Return [x, y] of the center of cell containing provided text 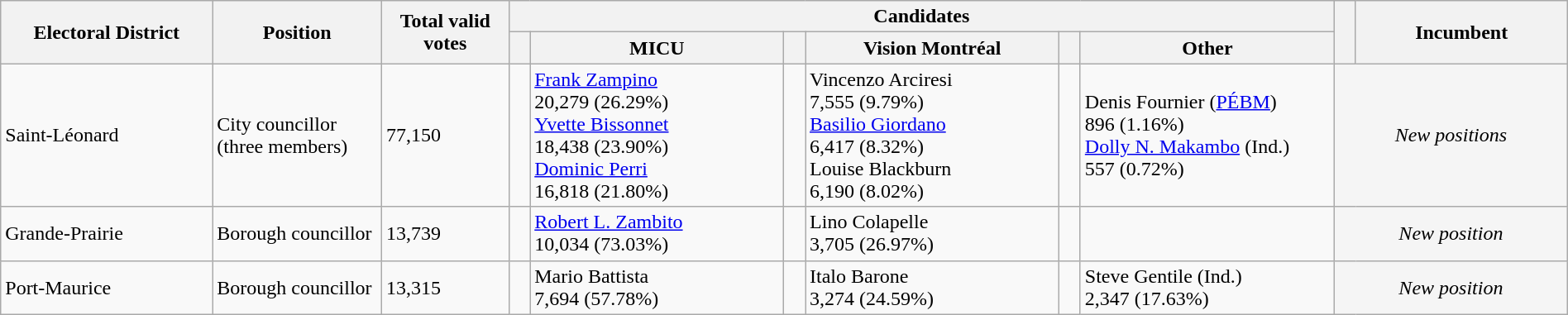
13,739 [446, 233]
Saint-Léonard [107, 136]
Vision Montréal [933, 48]
Frank Zampino20,279 (26.29%)Yvette Bissonnet18,438 (23.90%)Dominic Perri16,818 (21.80%) [657, 136]
77,150 [446, 136]
Grande-Prairie [107, 233]
Italo Barone3,274 (24.59%) [933, 288]
Other [1207, 48]
Port-Maurice [107, 288]
Candidates [921, 17]
Robert L. Zambito10,034 (73.03%) [657, 233]
Incumbent [1461, 32]
Electoral District [107, 32]
Mario Battista7,694 (57.78%) [657, 288]
Position [298, 32]
Total valid votes [446, 32]
New positions [1451, 136]
13,315 [446, 288]
MICU [657, 48]
Vincenzo Arciresi7,555 (9.79%)Basilio Giordano6,417 (8.32%)Louise Blackburn6,190 (8.02%) [933, 136]
Steve Gentile (Ind.)2,347 (17.63%) [1207, 288]
Lino Colapelle3,705 (26.97%) [933, 233]
City councillor(three members) [298, 136]
Denis Fournier (PÉBM)896 (1.16%)Dolly N. Makambo (Ind.)557 (0.72%) [1207, 136]
